Identify which cell holds the provided text, then report its [X, Y] central coordinate. 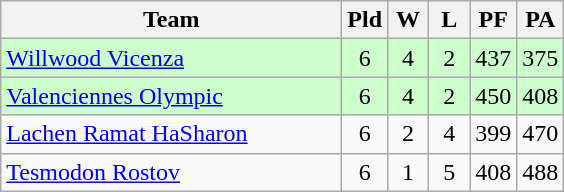
399 [494, 134]
PA [540, 20]
488 [540, 172]
Tesmodon Rostov [172, 172]
5 [450, 172]
1 [408, 172]
PF [494, 20]
Lachen Ramat HaSharon [172, 134]
Valenciennes Olympic [172, 96]
W [408, 20]
437 [494, 58]
Willwood Vicenza [172, 58]
450 [494, 96]
Team [172, 20]
L [450, 20]
375 [540, 58]
Pld [365, 20]
470 [540, 134]
